From the cell containing the given text, extract its center point as [x, y] coordinate. 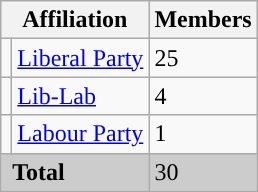
4 [203, 96]
1 [203, 134]
Lib-Lab [80, 96]
Affiliation [75, 20]
25 [203, 58]
30 [203, 172]
Liberal Party [80, 58]
Total [75, 172]
Labour Party [80, 134]
Members [203, 20]
